From the cell containing the given text, extract its center point as (x, y) coordinate. 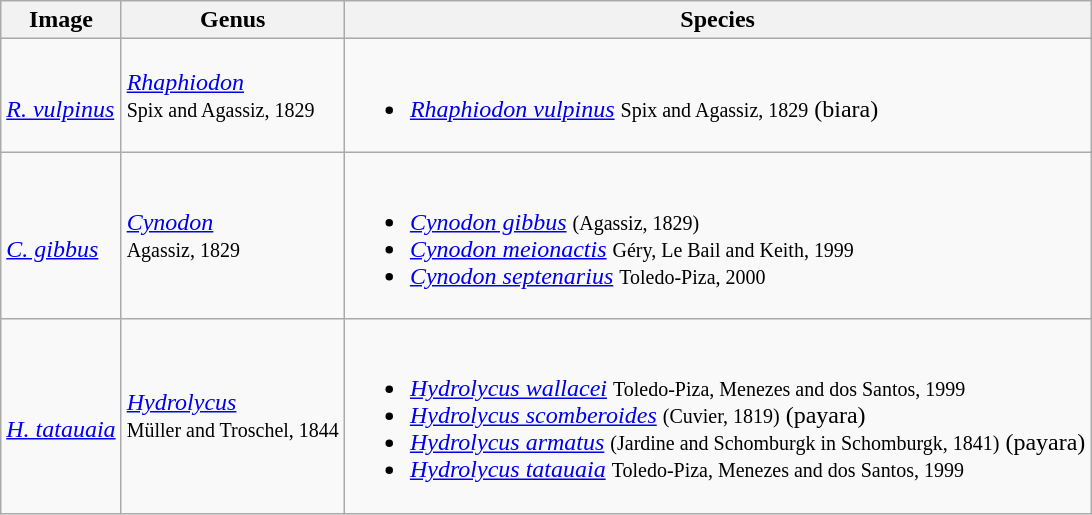
HydrolycusMüller and Troschel, 1844 (232, 416)
H. tatauaia (61, 416)
CynodonAgassiz, 1829 (232, 236)
Cynodon gibbus (Agassiz, 1829)Cynodon meionactis Géry, Le Bail and Keith, 1999Cynodon septenarius Toledo-Piza, 2000 (718, 236)
RhaphiodonSpix and Agassiz, 1829 (232, 96)
Species (718, 20)
Rhaphiodon vulpinus Spix and Agassiz, 1829 (biara) (718, 96)
R. vulpinus (61, 96)
C. gibbus (61, 236)
Image (61, 20)
Genus (232, 20)
